From the cell containing the given text, extract its center point as [x, y] coordinate. 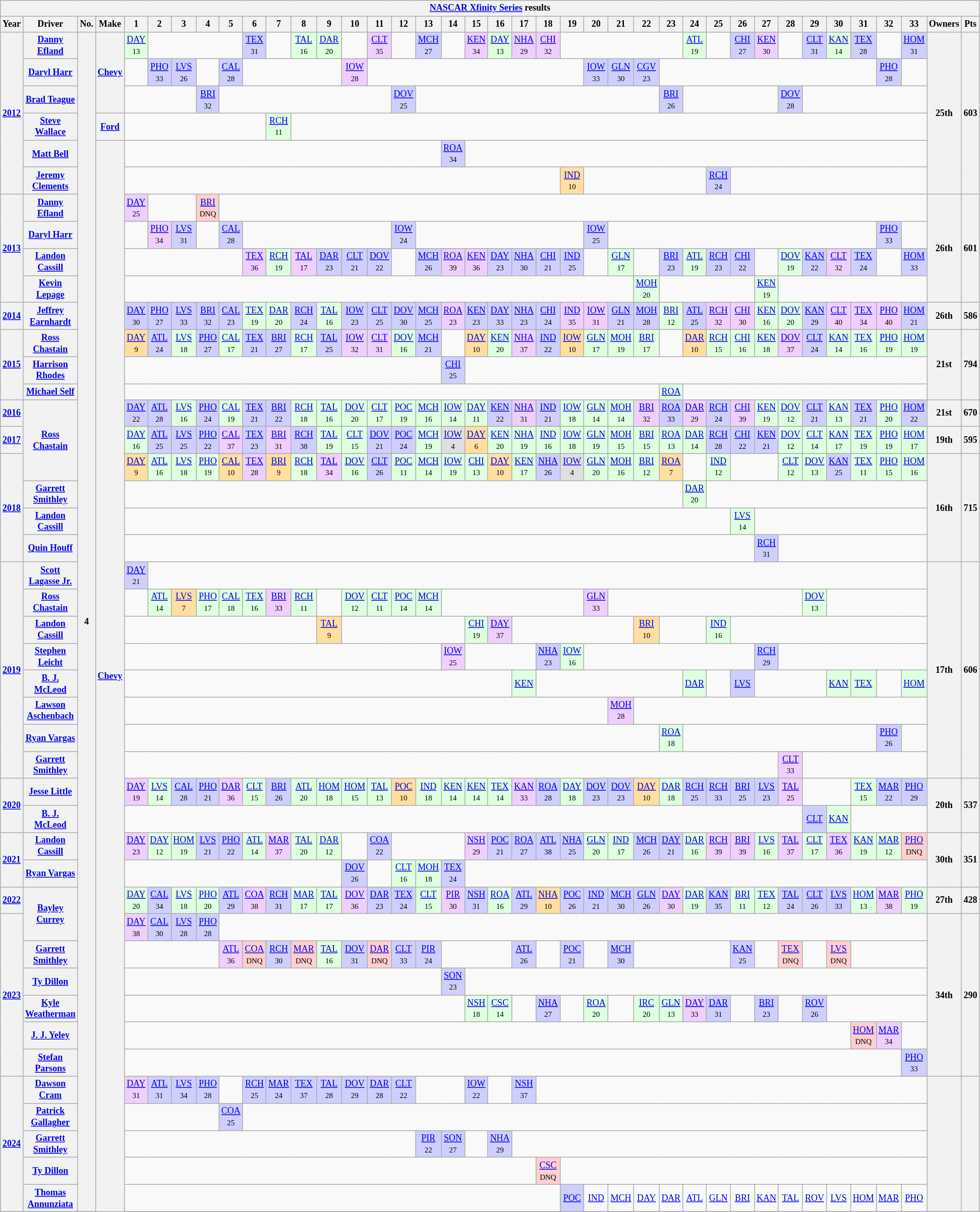
MOH20 [647, 289]
RCH23 [718, 262]
Jesse Little [50, 792]
2016 [12, 413]
PHO24 [208, 413]
595 [970, 440]
POC26 [572, 900]
5 [231, 24]
Ford [110, 127]
17th [944, 670]
MCH19 [429, 440]
16th [944, 507]
NHA31 [524, 413]
HOM15 [355, 792]
CHI39 [742, 413]
RCH30 [279, 954]
HOMDNQ [863, 1035]
KEN36 [476, 262]
SON23 [453, 982]
CLT22 [403, 1090]
KAN17 [839, 440]
LVS7 [184, 603]
CLT35 [380, 45]
606 [970, 670]
IND18 [429, 792]
HOM21 [914, 316]
BRI15 [647, 440]
TEX14 [500, 792]
DAY11 [476, 413]
RCH33 [718, 792]
RCH15 [718, 343]
KEN21 [767, 440]
2015 [12, 364]
MAR12 [889, 846]
PHO26 [889, 738]
CAL37 [231, 440]
IND12 [718, 467]
7 [279, 24]
MCH16 [429, 413]
CAL18 [231, 603]
MOH14 [621, 413]
DOV29 [355, 1090]
Patrick Gallagher [50, 1117]
Brad Teague [50, 99]
KEN18 [767, 343]
DAY16 [136, 440]
DAR29 [695, 413]
BRI33 [279, 603]
CHI24 [548, 316]
PHO34 [159, 235]
DAR36 [231, 792]
COA38 [254, 900]
MOH19 [621, 343]
HOM13 [863, 900]
TAL34 [329, 467]
DAY19 [136, 792]
ATL26 [524, 954]
TAL [790, 1198]
DAY31 [136, 1090]
KAN19 [863, 846]
IND [596, 1198]
BRI17 [647, 343]
CHI13 [476, 467]
351 [970, 859]
2017 [12, 440]
TAL28 [329, 1090]
NHA30 [524, 262]
28 [790, 24]
TAL13 [380, 792]
Thomas Annunziata [50, 1198]
TEX [863, 684]
BRIDNQ [208, 208]
PHO [914, 1198]
BRI9 [279, 467]
10 [355, 24]
KEN16 [767, 316]
HOM22 [914, 413]
IND22 [548, 343]
NHA37 [524, 343]
PIR22 [429, 1144]
LVS34 [184, 1090]
715 [970, 507]
IOW32 [355, 343]
KEN34 [476, 45]
CLT12 [790, 467]
IOW33 [596, 73]
DAR18 [671, 792]
GLN26 [647, 900]
MAR [889, 1198]
IOW16 [572, 657]
BRI39 [742, 846]
TEX11 [863, 467]
GLN14 [596, 413]
23 [671, 24]
3 [184, 24]
2014 [12, 316]
CLT16 [403, 873]
DAR10 [695, 343]
NHA10 [548, 900]
MOH18 [429, 873]
Stephen Leicht [50, 657]
PHO29 [914, 792]
2024 [12, 1144]
IND25 [572, 262]
31 [863, 24]
POC10 [403, 792]
ROA39 [453, 262]
LVS DNQ [839, 954]
NSH37 [524, 1090]
CLT32 [839, 262]
POC14 [403, 603]
CSC14 [500, 1009]
KEN [524, 684]
MCH [621, 1198]
TAL24 [790, 900]
19 [572, 24]
TEX23 [254, 440]
Lawson Aschenbach [50, 711]
LVS31 [184, 235]
CAL19 [231, 413]
Pts [970, 24]
GLN30 [621, 73]
MAR37 [279, 846]
DAR31 [718, 1009]
TEXDNQ [790, 954]
Kyle Weatherman [50, 1009]
LVS21 [208, 846]
TEX12 [767, 900]
13 [429, 24]
27th [944, 900]
2020 [12, 805]
CHI32 [548, 45]
ROA34 [453, 154]
428 [970, 900]
MOH15 [621, 440]
BRI22 [279, 413]
DAR19 [695, 900]
14 [453, 24]
IOW14 [453, 413]
MAR22 [889, 792]
ATL [695, 1198]
CLT [815, 819]
ATL16 [159, 467]
KEN30 [767, 45]
2012 [12, 113]
RCH28 [718, 440]
IOW22 [476, 1090]
TEX15 [863, 792]
KAN35 [718, 900]
KEN17 [524, 467]
TEX34 [863, 316]
MAR17 [304, 900]
Steve Wallace [50, 127]
GLN19 [596, 440]
DOV19 [790, 262]
CAL23 [231, 316]
22 [647, 24]
15 [476, 24]
DAY12 [159, 846]
2022 [12, 900]
30 [839, 24]
CAL30 [159, 928]
CAL10 [231, 467]
29 [815, 24]
CAL34 [159, 900]
IOW31 [596, 316]
DAY25 [136, 208]
NHA19 [524, 440]
8 [304, 24]
DOV30 [403, 316]
CHI25 [453, 370]
IOW10 [572, 343]
RCH39 [718, 846]
IND17 [621, 846]
ATL36 [231, 954]
GLN13 [671, 1009]
NSH31 [476, 900]
DOV28 [790, 99]
ATL38 [548, 846]
CHI30 [742, 316]
PHO15 [889, 467]
DOV37 [790, 343]
ROA20 [596, 1009]
DAY6 [476, 440]
DOV31 [355, 954]
ROV26 [815, 1009]
Quin Houff [50, 548]
KAN13 [839, 413]
DAY [647, 1198]
J. J. Yeley [50, 1035]
ROA23 [453, 316]
26 [742, 24]
ROA16 [500, 900]
RCH17 [304, 343]
POC [572, 1198]
DOV21 [380, 440]
12 [403, 24]
IND35 [572, 316]
KEN23 [476, 316]
KAN22 [815, 262]
290 [970, 995]
BRI [742, 1198]
RCH29 [767, 657]
ROA7 [671, 467]
ATL24 [159, 343]
25 [718, 24]
PHODNQ [914, 846]
603 [970, 113]
NHA25 [572, 846]
RCH19 [279, 262]
IND10 [572, 181]
DAR16 [695, 846]
DOV36 [355, 900]
DAY22 [136, 413]
11 [380, 24]
PHO21 [208, 792]
2018 [12, 507]
Kevin Lepage [50, 289]
2 [159, 24]
Owners [944, 24]
6 [254, 24]
CHI19 [476, 629]
NASCAR Xfinity Series results [490, 8]
No. [87, 24]
MAR34 [889, 1035]
IOW24 [403, 235]
KAN29 [815, 316]
DAY18 [572, 792]
ROA13 [671, 440]
Scott Lagasse Jr. [50, 575]
PHO17 [208, 603]
PIR30 [453, 900]
CLT40 [839, 316]
MCH21 [429, 343]
MAR24 [279, 1090]
Year [12, 24]
BRI10 [647, 629]
POC24 [403, 440]
DAY20 [136, 900]
Matt Bell [50, 154]
NSH18 [476, 1009]
MCH25 [429, 316]
Stefan Parsons [50, 1063]
HOM16 [914, 467]
POC11 [403, 467]
19th [944, 440]
SON27 [453, 1144]
1 [136, 24]
ATL20 [304, 792]
Michael Self [50, 391]
IOW28 [355, 73]
25th [944, 113]
NHA27 [548, 1009]
670 [970, 413]
Bayley Currey [50, 914]
IOW23 [355, 316]
Jeffrey Earnhardt [50, 316]
27 [767, 24]
33 [914, 24]
COA22 [380, 846]
Driver [50, 24]
DAR28 [380, 1090]
TEX37 [304, 1090]
2019 [12, 670]
RCH38 [304, 440]
DOV22 [380, 262]
NSH29 [476, 846]
HOM31 [914, 45]
24 [695, 24]
CLT11 [380, 603]
20 [596, 24]
IRC20 [647, 1009]
601 [970, 248]
Harrison Rhodes [50, 370]
21 [621, 24]
586 [970, 316]
COADNQ [254, 954]
KAN33 [524, 792]
PIR24 [429, 954]
32 [889, 24]
2021 [12, 859]
17 [524, 24]
ROA18 [671, 738]
CLT24 [815, 343]
DAR14 [695, 440]
GLN [718, 1198]
Make [110, 24]
DOV26 [355, 873]
537 [970, 805]
COA25 [231, 1117]
9 [329, 24]
GLN33 [596, 603]
794 [970, 364]
ATL28 [159, 413]
2013 [12, 248]
HOM33 [914, 262]
Jeremy Clements [50, 181]
ROA33 [671, 413]
TAL19 [329, 440]
CLT14 [815, 440]
16 [500, 24]
18 [548, 24]
HOM18 [329, 792]
ROA27 [524, 846]
MOH16 [621, 467]
CHI16 [742, 343]
BRI27 [279, 343]
BRI31 [279, 440]
DAY37 [500, 629]
Dawson Cram [50, 1090]
CLT25 [380, 316]
CHI21 [548, 262]
ROV [815, 1198]
CAL17 [231, 343]
CGV23 [647, 73]
LVS26 [184, 73]
MCH27 [429, 45]
CHI27 [742, 45]
2023 [12, 995]
NHA26 [548, 467]
DARDNQ [380, 954]
RCH32 [718, 316]
IOW19 [453, 467]
DOV25 [403, 99]
MAR38 [889, 900]
GLN21 [621, 316]
DAR12 [329, 846]
ATL31 [159, 1090]
LVS25 [184, 440]
TAL9 [329, 629]
LVS28 [184, 928]
KEN22 [500, 413]
TEX31 [254, 45]
PHO40 [889, 316]
POC19 [403, 413]
BRI25 [742, 792]
30th [944, 859]
34th [944, 995]
TAL20 [304, 846]
HOM17 [914, 440]
TAL37 [790, 846]
ROA [671, 391]
LVS23 [767, 792]
CSCDNQ [548, 1171]
DAY38 [136, 928]
20th [944, 805]
ROA28 [548, 792]
MARDNQ [304, 954]
BRI11 [742, 900]
